Return (x, y) of the center of cell containing provided text 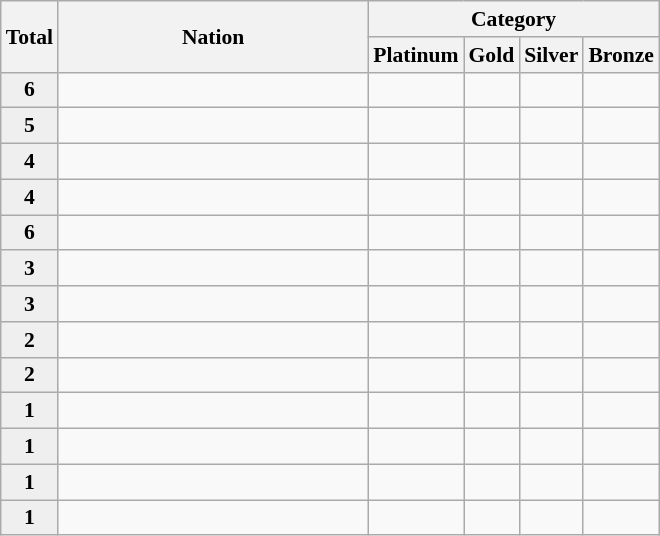
Bronze (621, 55)
5 (30, 126)
Gold (492, 55)
Total (30, 36)
Nation (213, 36)
Silver (551, 55)
Category (514, 19)
Platinum (416, 55)
